Detect which cell encompasses the target text, then output its (x, y) center coordinate. 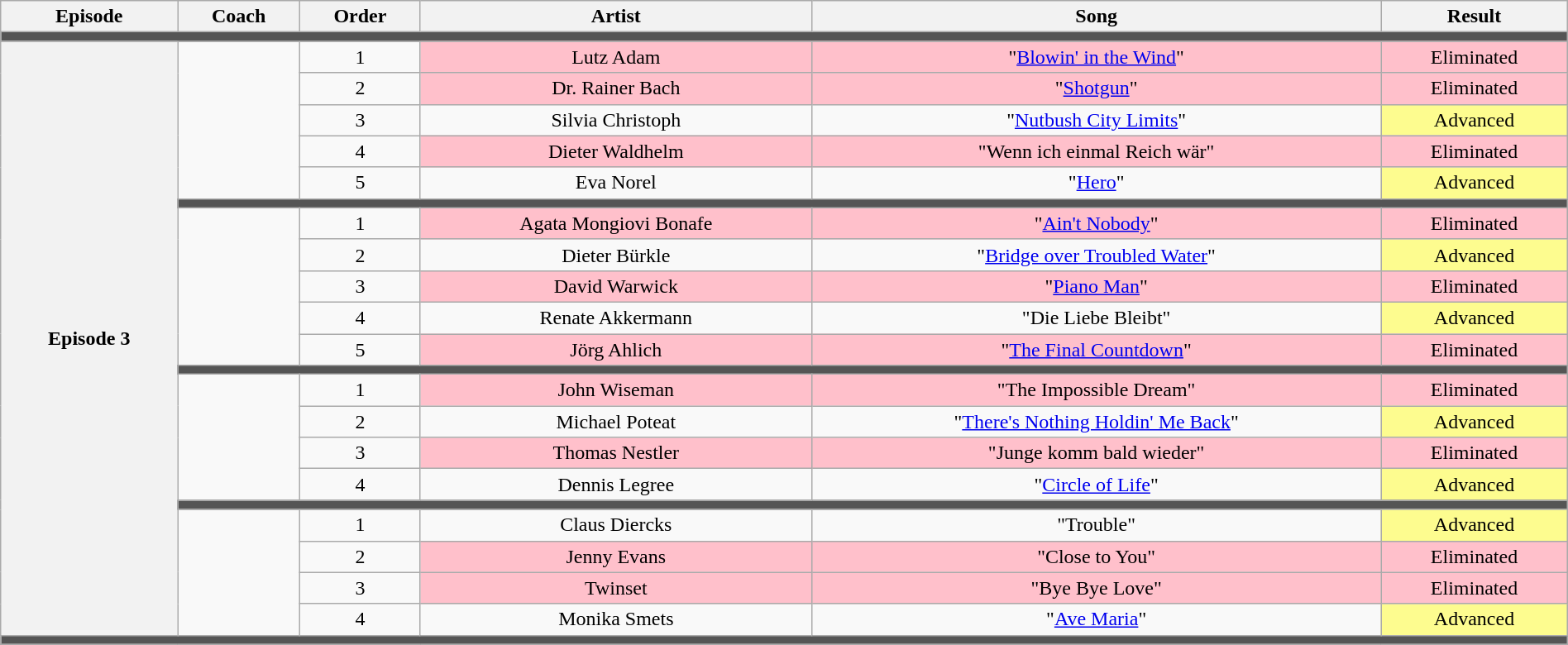
Thomas Nestler (615, 453)
"Trouble" (1097, 525)
"Shotgun" (1097, 88)
"The Impossible Dream" (1097, 390)
"Blowin' in the Wind" (1097, 57)
Jenny Evans (615, 557)
Agata Mongiovi Bonafe (615, 223)
"There's Nothing Holdin' Me Back" (1097, 422)
"Junge komm bald wieder" (1097, 453)
Twinset (615, 588)
Dieter Bürkle (615, 255)
Eva Norel (615, 183)
"Nutbush City Limits" (1097, 120)
Silvia Christoph (615, 120)
"Hero" (1097, 183)
"Close to You" (1097, 557)
Coach (239, 17)
"Ave Maria" (1097, 619)
Lutz Adam (615, 57)
"The Final Countdown" (1097, 350)
John Wiseman (615, 390)
David Warwick (615, 286)
Song (1097, 17)
Michael Poteat (615, 422)
"Piano Man" (1097, 286)
Renate Akkermann (615, 318)
Dieter Waldhelm (615, 151)
"Ain't Nobody" (1097, 223)
Monika Smets (615, 619)
Episode 3 (89, 338)
Dennis Legree (615, 485)
Episode (89, 17)
"Circle of Life" (1097, 485)
"Bridge over Troubled Water" (1097, 255)
Order (361, 17)
"Wenn ich einmal Reich wär" (1097, 151)
Artist (615, 17)
Claus Diercks (615, 525)
Result (1474, 17)
Jörg Ahlich (615, 350)
"Die Liebe Bleibt" (1097, 318)
Dr. Rainer Bach (615, 88)
"Bye Bye Love" (1097, 588)
